From the cell containing the given text, extract its center point as [x, y] coordinate. 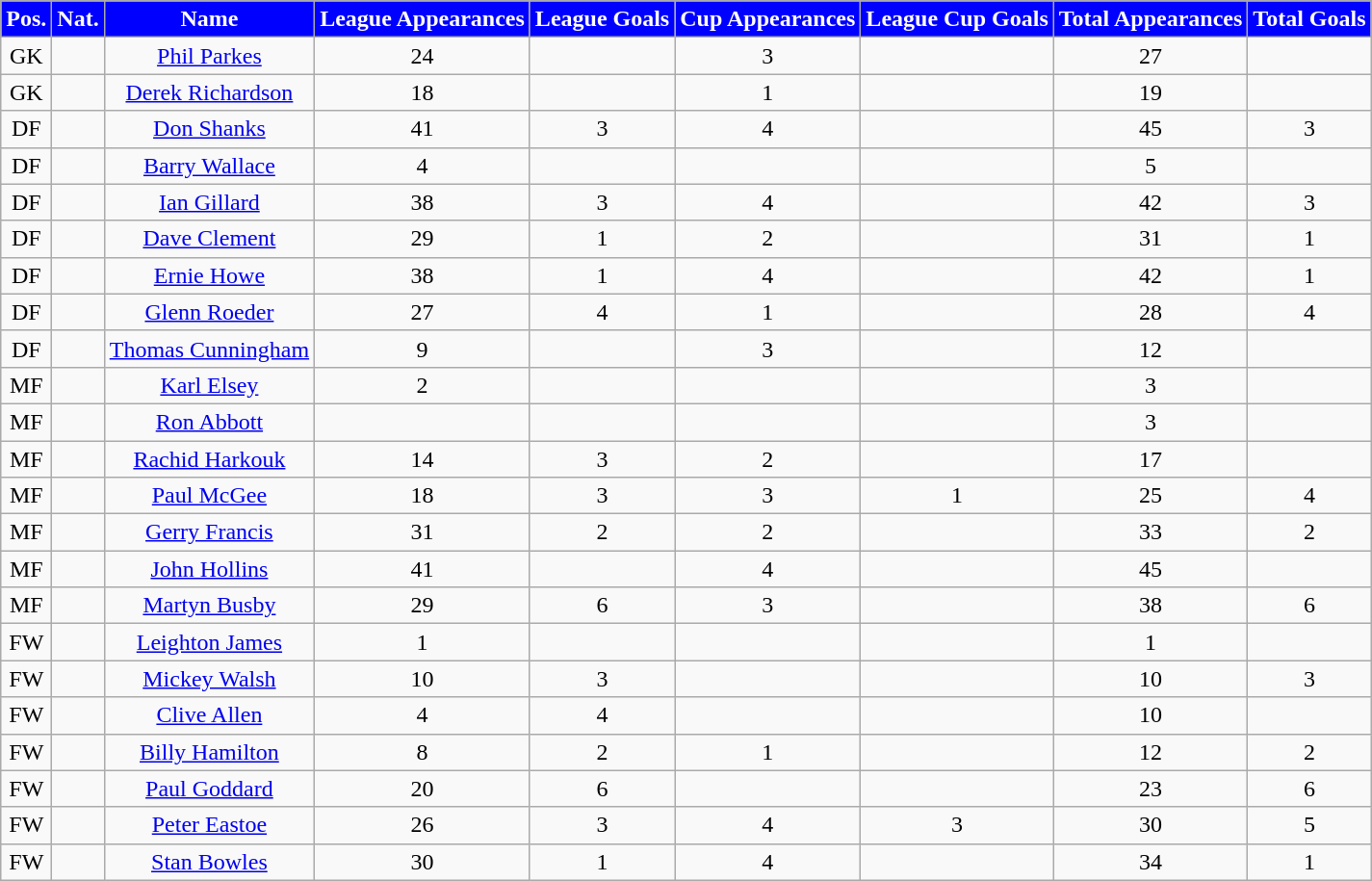
20 [423, 789]
Ian Gillard [209, 202]
Paul McGee [209, 496]
Cup Appearances [768, 19]
26 [423, 825]
34 [1151, 862]
28 [1151, 312]
Peter Eastoe [209, 825]
19 [1151, 92]
League Goals [602, 19]
Pos. [27, 19]
Phil Parkes [209, 56]
17 [1151, 459]
Don Shanks [209, 129]
Clive Allen [209, 715]
9 [423, 349]
Karl Elsey [209, 385]
25 [1151, 496]
Ernie Howe [209, 275]
John Hollins [209, 569]
8 [423, 752]
Derek Richardson [209, 92]
Thomas Cunningham [209, 349]
33 [1151, 532]
Billy Hamilton [209, 752]
Mickey Walsh [209, 679]
23 [1151, 789]
Paul Goddard [209, 789]
Name [209, 19]
Barry Wallace [209, 166]
League Cup Goals [957, 19]
Total Goals [1309, 19]
Martyn Busby [209, 606]
14 [423, 459]
Glenn Roeder [209, 312]
Leighton James [209, 642]
Gerry Francis [209, 532]
Rachid Harkouk [209, 459]
League Appearances [423, 19]
Ron Abbott [209, 422]
Nat. [78, 19]
Dave Clement [209, 239]
24 [423, 56]
Total Appearances [1151, 19]
Stan Bowles [209, 862]
